From the cell containing the given text, extract its center point as (x, y) coordinate. 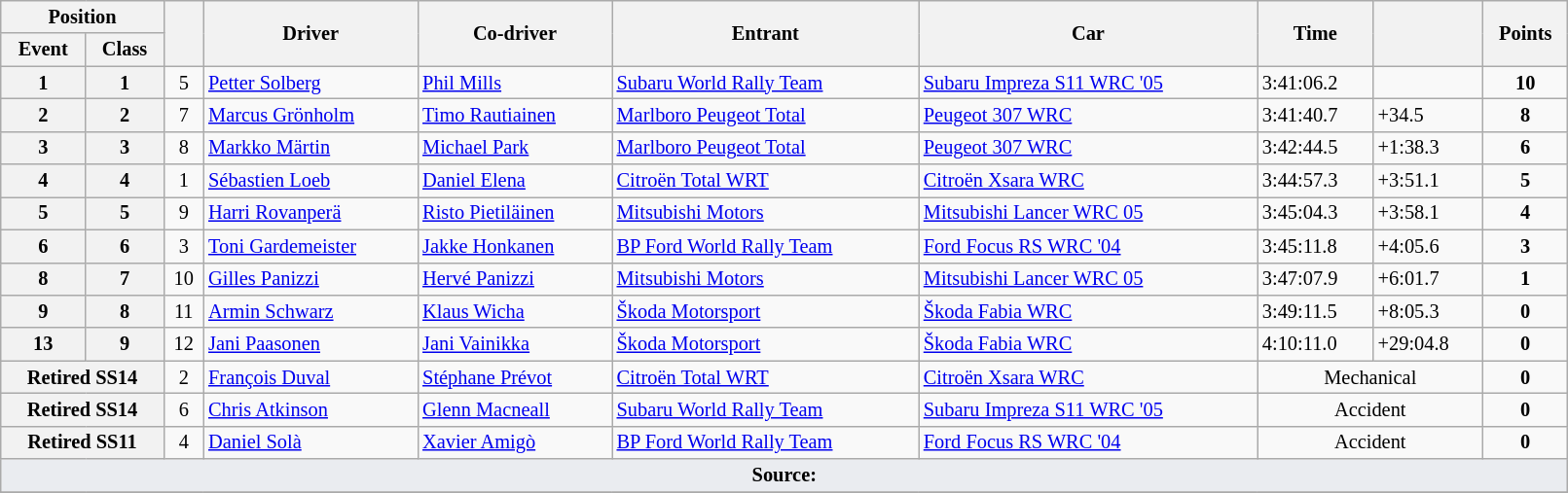
Class (125, 50)
Source: (784, 475)
Retired SS11 (83, 442)
Klaus Wicha (514, 311)
13 (43, 344)
3:42:44.5 (1316, 148)
Daniel Solà (310, 442)
+29:04.8 (1429, 344)
Daniel Elena (514, 181)
+8:05.3 (1429, 311)
Timo Rautiainen (514, 115)
Car (1088, 33)
Event (43, 50)
Mechanical (1370, 377)
+34.5 (1429, 115)
Stéphane Prévot (514, 377)
3:49:11.5 (1316, 311)
Position (83, 17)
Jakke Honkanen (514, 246)
3:45:11.8 (1316, 246)
Co-driver (514, 33)
Markko Märtin (310, 148)
Sébastien Loeb (310, 181)
Jani Vainikka (514, 344)
Harri Rovanperä (310, 213)
Phil Mills (514, 83)
3:44:57.3 (1316, 181)
Armin Schwarz (310, 311)
Petter Solberg (310, 83)
Toni Gardemeister (310, 246)
3:41:40.7 (1316, 115)
Michael Park (514, 148)
Risto Pietiläinen (514, 213)
Gilles Panizzi (310, 279)
3:47:07.9 (1316, 279)
+3:51.1 (1429, 181)
+4:05.6 (1429, 246)
Marcus Grönholm (310, 115)
12 (183, 344)
+1:38.3 (1429, 148)
11 (183, 311)
Chris Atkinson (310, 409)
3:45:04.3 (1316, 213)
+6:01.7 (1429, 279)
Driver (310, 33)
+3:58.1 (1429, 213)
4:10:11.0 (1316, 344)
Time (1316, 33)
Jani Paasonen (310, 344)
Hervé Panizzi (514, 279)
François Duval (310, 377)
Entrant (765, 33)
Points (1526, 33)
3:41:06.2 (1316, 83)
Glenn Macneall (514, 409)
Xavier Amigò (514, 442)
